Extract the [X, Y] coordinate from the center of the cell holding the provided text.  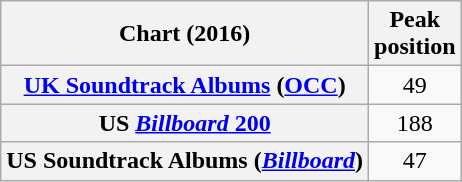
UK Soundtrack Albums (OCC) [185, 85]
188 [415, 123]
49 [415, 85]
Peakposition [415, 34]
Chart (2016) [185, 34]
47 [415, 161]
US Billboard 200 [185, 123]
US Soundtrack Albums (Billboard) [185, 161]
